For the text-containing cell, return its midpoint in [x, y] coordinate format. 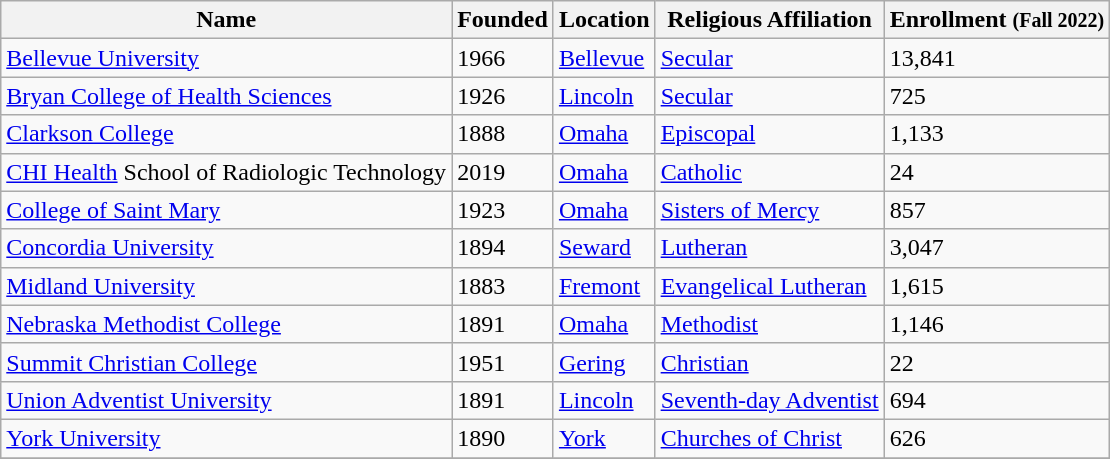
1,615 [997, 286]
22 [997, 362]
CHI Health School of Radiologic Technology [226, 172]
Union Adventist University [226, 400]
24 [997, 172]
1926 [503, 96]
Clarkson College [226, 134]
Bryan College of Health Sciences [226, 96]
Seward [604, 248]
1890 [503, 438]
626 [997, 438]
857 [997, 210]
1923 [503, 210]
Churches of Christ [770, 438]
Enrollment (Fall 2022) [997, 20]
Nebraska Methodist College [226, 324]
Religious Affiliation [770, 20]
Fremont [604, 286]
Name [226, 20]
1951 [503, 362]
694 [997, 400]
Gering [604, 362]
1966 [503, 58]
Bellevue University [226, 58]
Concordia University [226, 248]
3,047 [997, 248]
Summit Christian College [226, 362]
York [604, 438]
13,841 [997, 58]
2019 [503, 172]
Catholic [770, 172]
Location [604, 20]
Seventh-day Adventist [770, 400]
Sisters of Mercy [770, 210]
Bellevue [604, 58]
Midland University [226, 286]
Founded [503, 20]
1894 [503, 248]
1,146 [997, 324]
College of Saint Mary [226, 210]
1,133 [997, 134]
Lutheran [770, 248]
Episcopal [770, 134]
York University [226, 438]
1883 [503, 286]
725 [997, 96]
Christian [770, 362]
Methodist [770, 324]
Evangelical Lutheran [770, 286]
1888 [503, 134]
